Identify which cell holds the provided text, then report its (x, y) central coordinate. 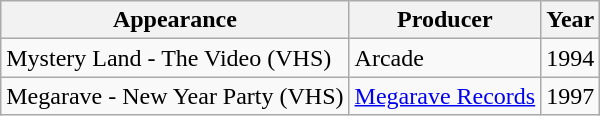
Megarave Records (445, 96)
Arcade (445, 58)
Megarave - New Year Party (VHS) (175, 96)
Year (570, 20)
1994 (570, 58)
1997 (570, 96)
Producer (445, 20)
Mystery Land - The Video (VHS) (175, 58)
Appearance (175, 20)
